Find where the given text appears and provide that cell's center as [x, y] coordinate. 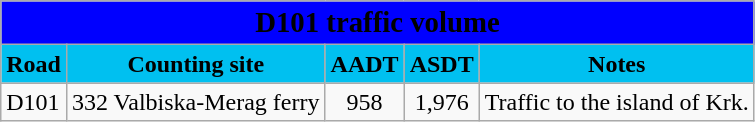
Traffic to the island of Krk. [616, 102]
Notes [616, 64]
AADT [364, 64]
Counting site [196, 64]
D101 traffic volume [378, 23]
ASDT [442, 64]
D101 [34, 102]
332 Valbiska-Merag ferry [196, 102]
958 [364, 102]
1,976 [442, 102]
Road [34, 64]
